Determine the (X, Y) coordinate at the center of the cell enclosing the given text.  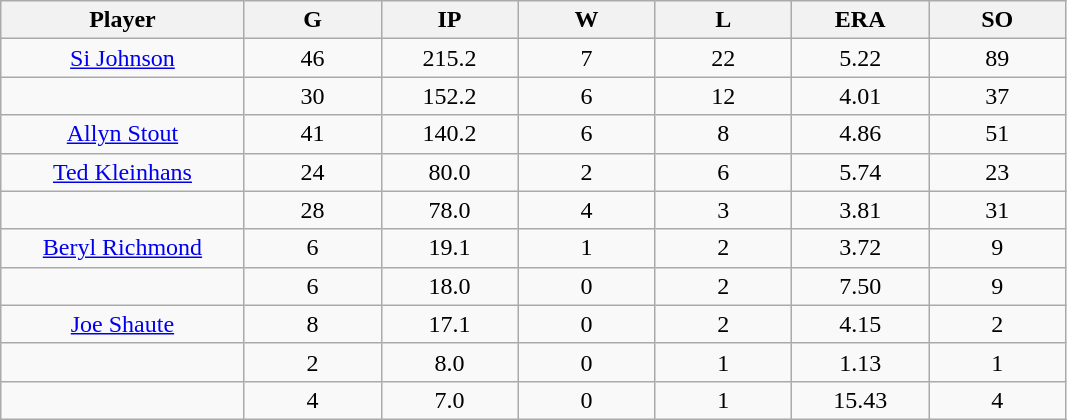
28 (312, 210)
7.50 (860, 286)
IP (450, 20)
4.86 (860, 134)
3.81 (860, 210)
7 (586, 58)
3 (724, 210)
Allyn Stout (122, 134)
12 (724, 96)
Beryl Richmond (122, 248)
5.74 (860, 172)
Player (122, 20)
4.01 (860, 96)
80.0 (450, 172)
37 (998, 96)
51 (998, 134)
41 (312, 134)
215.2 (450, 58)
5.22 (860, 58)
L (724, 20)
152.2 (450, 96)
Joe Shaute (122, 324)
1.13 (860, 362)
78.0 (450, 210)
Ted Kleinhans (122, 172)
ERA (860, 20)
89 (998, 58)
30 (312, 96)
G (312, 20)
18.0 (450, 286)
46 (312, 58)
Si Johnson (122, 58)
15.43 (860, 400)
140.2 (450, 134)
7.0 (450, 400)
19.1 (450, 248)
W (586, 20)
23 (998, 172)
SO (998, 20)
4.15 (860, 324)
17.1 (450, 324)
22 (724, 58)
31 (998, 210)
8.0 (450, 362)
3.72 (860, 248)
24 (312, 172)
